Find where the given text appears and provide that cell's center as [X, Y] coordinate. 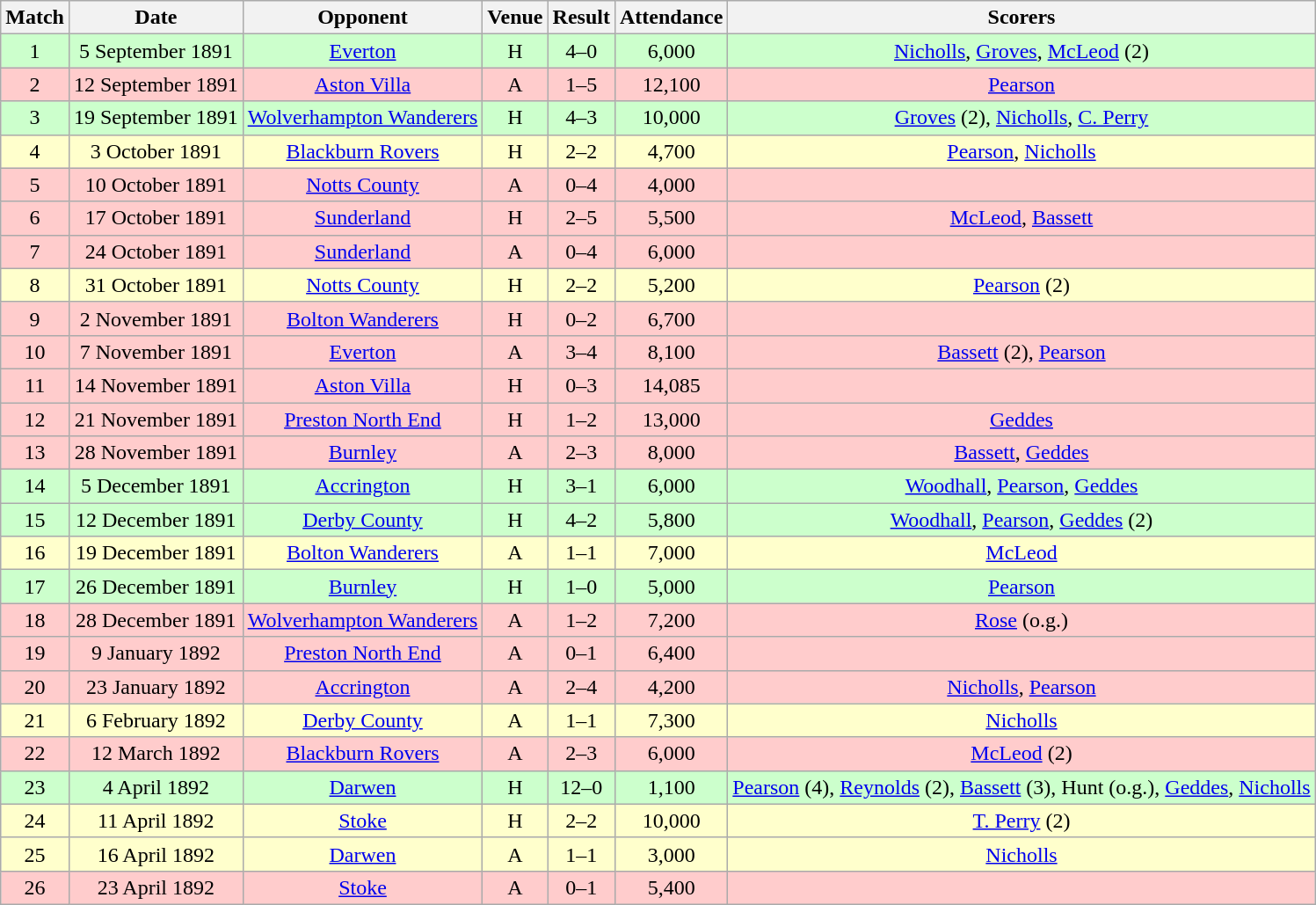
8,100 [671, 352]
13,000 [671, 420]
12–0 [581, 787]
8,000 [671, 453]
Bassett (2), Pearson [1022, 352]
19 [35, 653]
7 November 1891 [156, 352]
Pearson (2) [1022, 285]
25 [35, 854]
3 [35, 118]
1,100 [671, 787]
4–3 [581, 118]
12 March 1892 [156, 754]
13 [35, 453]
0–3 [581, 385]
4 April 1892 [156, 787]
5,800 [671, 520]
10 October 1891 [156, 185]
1 [35, 51]
20 [35, 687]
5,500 [671, 218]
22 [35, 754]
31 October 1891 [156, 285]
6,400 [671, 653]
10 [35, 352]
16 [35, 553]
14,085 [671, 385]
7,200 [671, 620]
3–1 [581, 486]
11 April 1892 [156, 821]
4,000 [671, 185]
18 [35, 620]
9 January 1892 [156, 653]
24 [35, 821]
Woodhall, Pearson, Geddes (2) [1022, 520]
2–5 [581, 218]
14 [35, 486]
26 December 1891 [156, 587]
5 September 1891 [156, 51]
Attendance [671, 18]
1–0 [581, 587]
19 September 1891 [156, 118]
23 April 1892 [156, 887]
19 December 1891 [156, 553]
5 December 1891 [156, 486]
2 November 1891 [156, 318]
7 [35, 252]
14 November 1891 [156, 385]
11 [35, 385]
0–2 [581, 318]
Woodhall, Pearson, Geddes [1022, 486]
4,700 [671, 151]
4 [35, 151]
12,100 [671, 84]
2 [35, 84]
Venue [515, 18]
Groves (2), Nicholls, C. Perry [1022, 118]
4–0 [581, 51]
Pearson, Nicholls [1022, 151]
8 [35, 285]
23 [35, 787]
9 [35, 318]
3,000 [671, 854]
12 [35, 420]
17 [35, 587]
4–2 [581, 520]
Geddes [1022, 420]
Rose (o.g.) [1022, 620]
6 February 1892 [156, 720]
26 [35, 887]
21 [35, 720]
5 [35, 185]
7,300 [671, 720]
28 November 1891 [156, 453]
28 December 1891 [156, 620]
Bassett, Geddes [1022, 453]
McLeod [1022, 553]
21 November 1891 [156, 420]
Date [156, 18]
3 October 1891 [156, 151]
24 October 1891 [156, 252]
2–4 [581, 687]
McLeod (2) [1022, 754]
Pearson (4), Reynolds (2), Bassett (3), Hunt (o.g.), Geddes, Nicholls [1022, 787]
16 April 1892 [156, 854]
6 [35, 218]
5,400 [671, 887]
McLeod, Bassett [1022, 218]
5,200 [671, 285]
7,000 [671, 553]
23 January 1892 [156, 687]
15 [35, 520]
Scorers [1022, 18]
Match [35, 18]
1–5 [581, 84]
Result [581, 18]
Nicholls, Pearson [1022, 687]
12 September 1891 [156, 84]
6,700 [671, 318]
3–4 [581, 352]
5,000 [671, 587]
17 October 1891 [156, 218]
Nicholls, Groves, McLeod (2) [1022, 51]
12 December 1891 [156, 520]
4,200 [671, 687]
T. Perry (2) [1022, 821]
Opponent [362, 18]
